Determine the (x, y) coordinate at the center of the cell enclosing the given text.  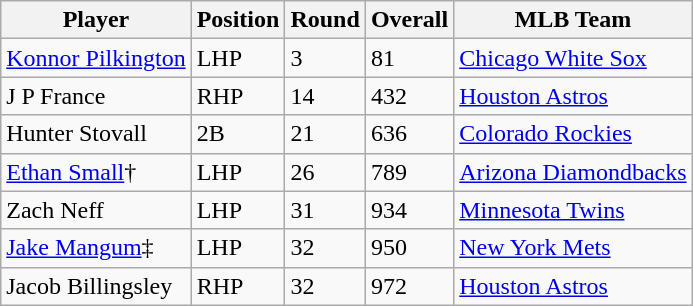
950 (409, 248)
2B (238, 134)
Hunter Stovall (96, 134)
Konnor Pilkington (96, 58)
Minnesota Twins (573, 210)
14 (325, 96)
Ethan Small† (96, 172)
789 (409, 172)
21 (325, 134)
972 (409, 286)
Chicago White Sox (573, 58)
Jacob Billingsley (96, 286)
Position (238, 20)
Round (325, 20)
Colorado Rockies (573, 134)
MLB Team (573, 20)
31 (325, 210)
636 (409, 134)
J P France (96, 96)
Player (96, 20)
934 (409, 210)
26 (325, 172)
3 (325, 58)
81 (409, 58)
Arizona Diamondbacks (573, 172)
Jake Mangum‡ (96, 248)
Zach Neff (96, 210)
Overall (409, 20)
New York Mets (573, 248)
432 (409, 96)
